Pinpoint the cell where the given text exists, returning its (x, y) midpoint coordinate. 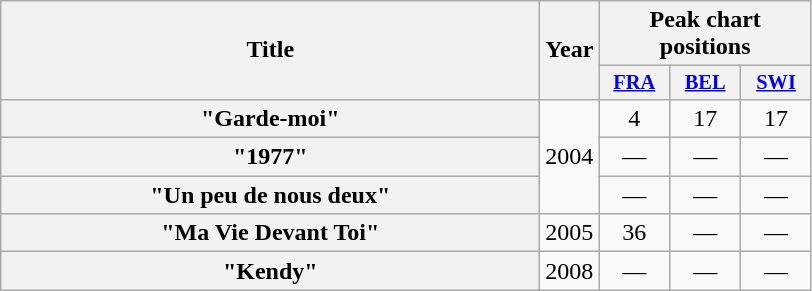
"1977" (270, 157)
"Garde-moi" (270, 118)
4 (634, 118)
BEL (706, 83)
Year (570, 50)
"Un peu de nous deux" (270, 195)
2008 (570, 271)
FRA (634, 83)
2005 (570, 233)
2004 (570, 156)
SWI (776, 83)
Title (270, 50)
"Kendy" (270, 271)
Peak chart positions (706, 34)
"Ma Vie Devant Toi" (270, 233)
36 (634, 233)
